Identify which cell holds the provided text, then report its (X, Y) central coordinate. 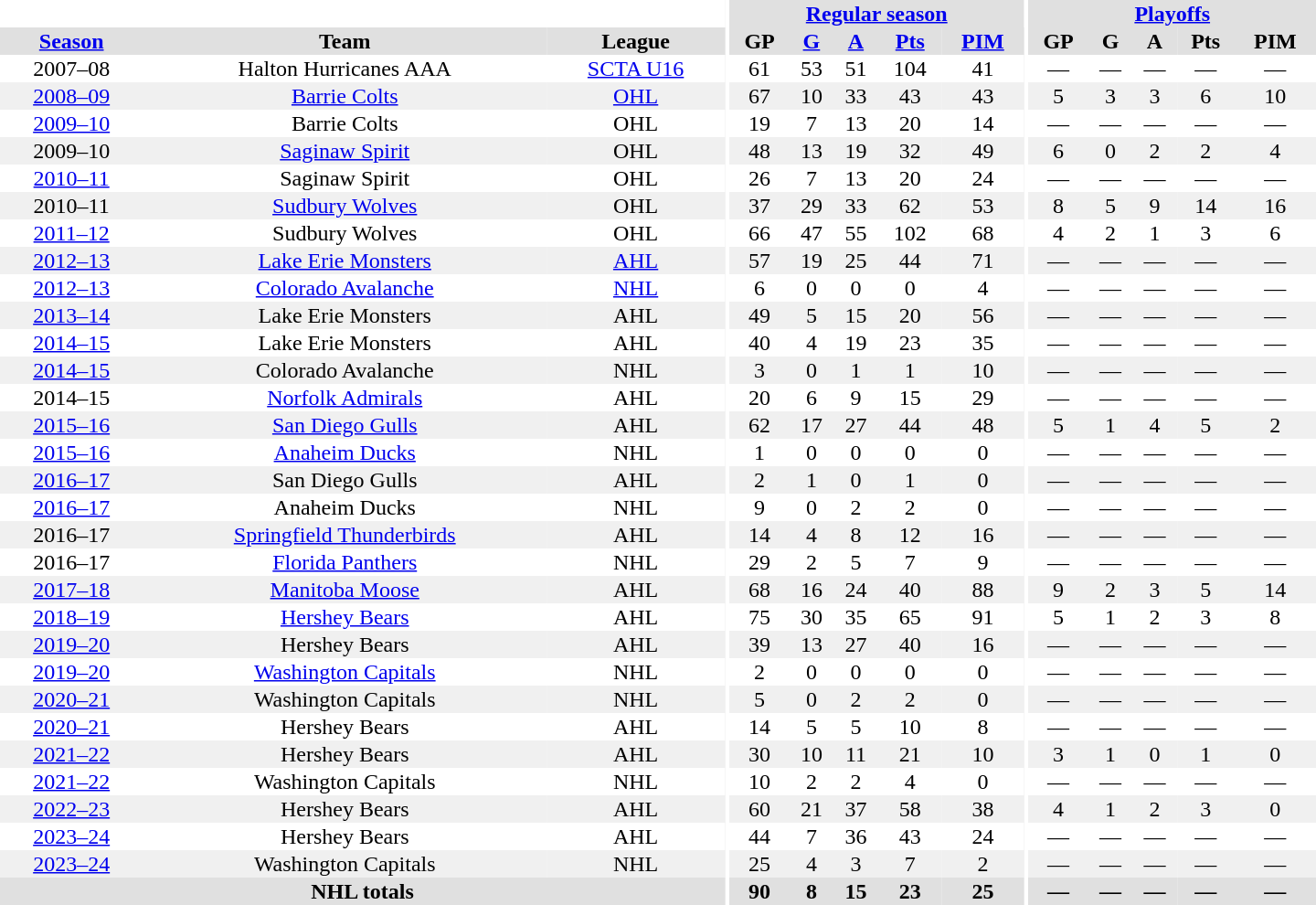
17 (812, 425)
66 (759, 233)
55 (855, 233)
NHL totals (362, 891)
38 (983, 809)
39 (759, 644)
58 (910, 809)
60 (759, 809)
56 (983, 315)
61 (759, 69)
2022–23 (71, 809)
41 (983, 69)
11 (855, 754)
League (636, 41)
Playoffs (1172, 14)
104 (910, 69)
Manitoba Moose (345, 590)
90 (759, 891)
36 (855, 836)
2017–18 (71, 590)
51 (855, 69)
Team (345, 41)
Regular season (876, 14)
67 (759, 96)
Norfolk Admirals (345, 398)
32 (910, 151)
2018–19 (71, 617)
12 (910, 535)
2011–12 (71, 233)
71 (983, 261)
2008–09 (71, 96)
SCTA U16 (636, 69)
Springfield Thunderbirds (345, 535)
75 (759, 617)
91 (983, 617)
57 (759, 261)
2007–08 (71, 69)
Florida Panthers (345, 562)
65 (910, 617)
88 (983, 590)
102 (910, 233)
Season (71, 41)
2013–14 (71, 315)
Halton Hurricanes AAA (345, 69)
26 (759, 178)
47 (812, 233)
